Locate the cell with the specified text and output its [x, y] center coordinate. 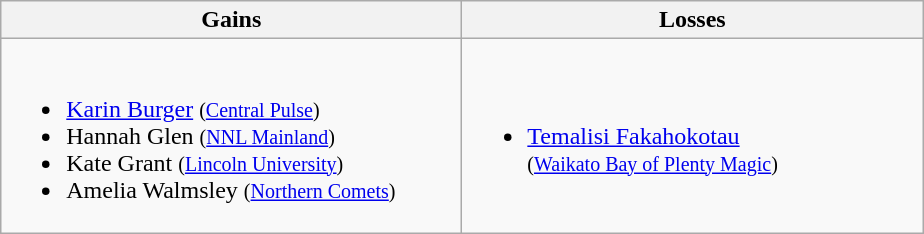
Temalisi Fakahokotau(Waikato Bay of Plenty Magic) [692, 136]
Gains [232, 20]
Karin Burger (Central Pulse)Hannah Glen (NNL Mainland)Kate Grant (Lincoln University)Amelia Walmsley (Northern Comets) [232, 136]
Losses [692, 20]
